Pinpoint the cell where the given text exists, returning its (x, y) midpoint coordinate. 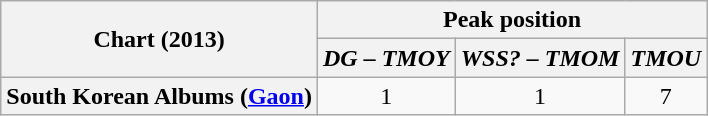
7 (666, 96)
DG – TMOY (386, 58)
WSS? – TMOM (540, 58)
Peak position (512, 20)
Chart (2013) (160, 39)
TMOU (666, 58)
South Korean Albums (Gaon) (160, 96)
